Capture the cell that displays the provided text and extract its [X, Y] central coordinate. 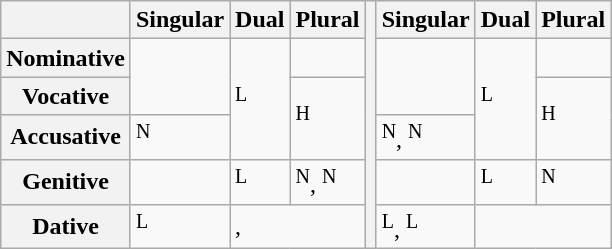
Accusative [66, 138]
Genitive [66, 182]
L, L [426, 226]
Nominative [66, 58]
Vocative [66, 96]
, [298, 226]
Dative [66, 226]
